Provide the (x, y) coordinate of the cell's center where the given text is located.  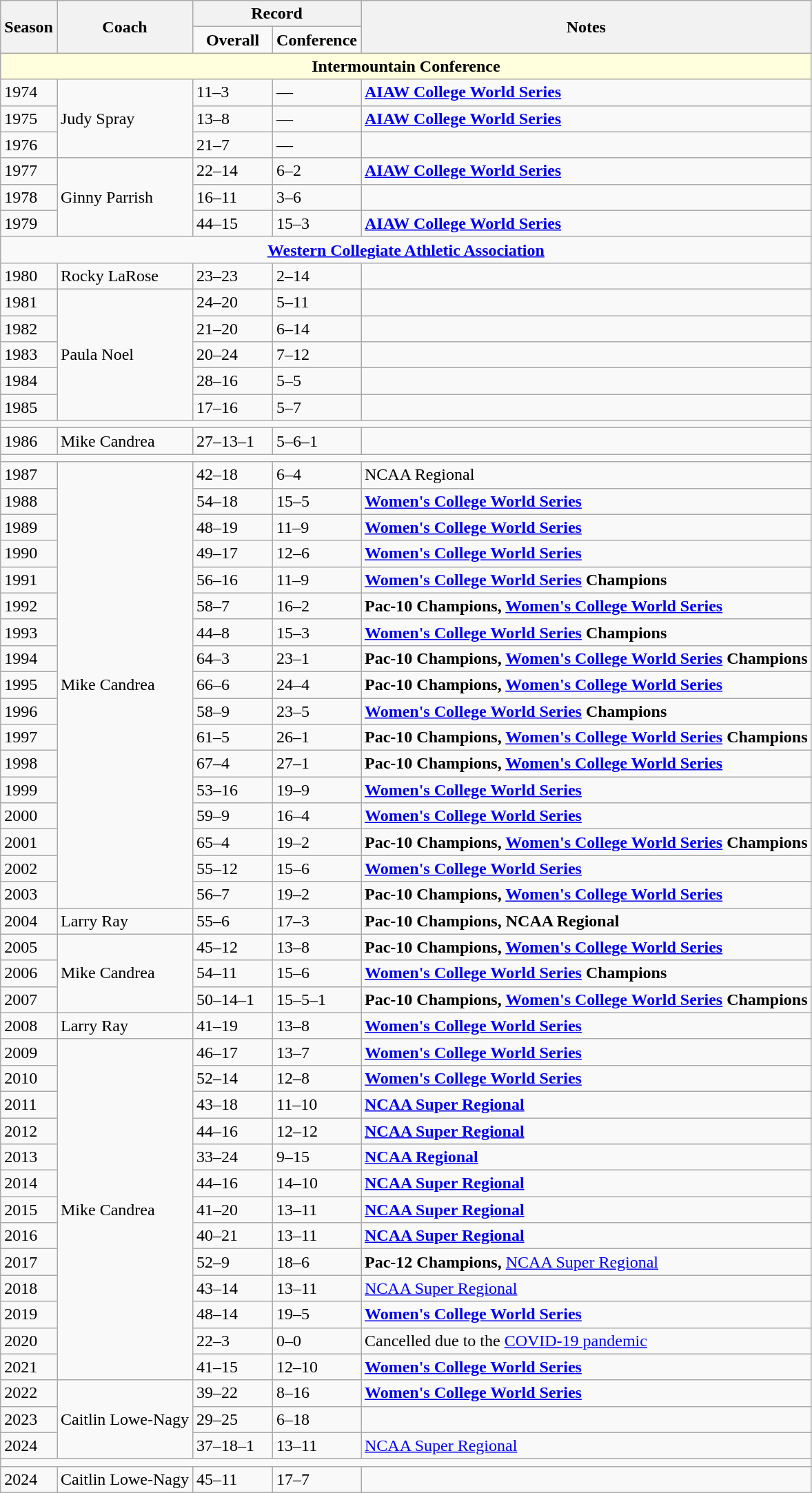
45–11 (233, 1479)
Record (277, 14)
52–9 (233, 1262)
2017 (29, 1262)
2019 (29, 1314)
42–18 (233, 475)
20–24 (233, 355)
41–19 (233, 1026)
11–10 (317, 1104)
3–6 (317, 197)
26–1 (317, 738)
43–18 (233, 1104)
2022 (29, 1393)
2012 (29, 1131)
1987 (29, 475)
2009 (29, 1052)
6–18 (317, 1419)
1988 (29, 501)
2000 (29, 816)
1994 (29, 658)
15–5 (317, 501)
40–21 (233, 1236)
43–14 (233, 1288)
15–5–1 (317, 999)
1981 (29, 302)
27–13–1 (233, 441)
2008 (29, 1026)
2020 (29, 1341)
Pac-10 Champions, NCAA Regional (587, 921)
Pac-12 Champions, NCAA Super Regional (587, 1262)
5–11 (317, 302)
2–14 (317, 276)
1986 (29, 441)
1976 (29, 145)
Conference (317, 40)
Western Collegiate Athletic Association (406, 250)
1984 (29, 381)
2004 (29, 921)
1980 (29, 276)
45–12 (233, 947)
52–14 (233, 1078)
6–2 (317, 171)
Judy Spray (124, 119)
2016 (29, 1236)
28–16 (233, 381)
53–16 (233, 790)
56–7 (233, 895)
17–16 (233, 407)
5–5 (317, 381)
2015 (29, 1210)
46–17 (233, 1052)
1975 (29, 119)
55–12 (233, 869)
6–14 (317, 329)
13–7 (317, 1052)
1997 (29, 738)
Cancelled due to the COVID-19 pandemic (587, 1341)
1974 (29, 92)
39–22 (233, 1393)
12–6 (317, 553)
55–6 (233, 921)
65–4 (233, 842)
14–10 (317, 1184)
8–16 (317, 1393)
1999 (29, 790)
16–11 (233, 197)
2018 (29, 1288)
27–1 (317, 764)
6–4 (317, 475)
56–16 (233, 580)
41–20 (233, 1210)
2010 (29, 1078)
59–9 (233, 816)
17–3 (317, 921)
66–6 (233, 684)
1991 (29, 580)
Coach (124, 27)
0–0 (317, 1341)
50–14–1 (233, 999)
2005 (29, 947)
18–6 (317, 1262)
2002 (29, 869)
9–15 (317, 1157)
64–3 (233, 658)
22–3 (233, 1341)
1983 (29, 355)
44–15 (233, 223)
54–18 (233, 501)
58–9 (233, 711)
2007 (29, 999)
Rocky LaRose (124, 276)
Season (29, 27)
Intermountain Conference (406, 66)
1993 (29, 632)
12–8 (317, 1078)
Notes (587, 27)
1998 (29, 764)
12–10 (317, 1367)
16–4 (317, 816)
2001 (29, 842)
17–7 (317, 1479)
1995 (29, 684)
7–12 (317, 355)
49–17 (233, 553)
12–12 (317, 1131)
23–1 (317, 658)
2013 (29, 1157)
5–6–1 (317, 441)
29–25 (233, 1419)
61–5 (233, 738)
Overall (233, 40)
1977 (29, 171)
23–5 (317, 711)
24–4 (317, 684)
1989 (29, 527)
21–7 (233, 145)
5–7 (317, 407)
1978 (29, 197)
67–4 (233, 764)
Ginny Parrish (124, 197)
24–20 (233, 302)
19–5 (317, 1314)
16–2 (317, 606)
58–7 (233, 606)
33–24 (233, 1157)
2023 (29, 1419)
22–14 (233, 171)
2014 (29, 1184)
23–23 (233, 276)
2006 (29, 973)
1996 (29, 711)
21–20 (233, 329)
1990 (29, 553)
48–14 (233, 1314)
19–9 (317, 790)
54–11 (233, 973)
1985 (29, 407)
48–19 (233, 527)
1979 (29, 223)
1982 (29, 329)
2021 (29, 1367)
37–18–1 (233, 1445)
1992 (29, 606)
2003 (29, 895)
Paula Noel (124, 354)
41–15 (233, 1367)
11–3 (233, 92)
44–8 (233, 632)
2011 (29, 1104)
